Extract the (x, y) coordinate from the center of the cell holding the provided text.  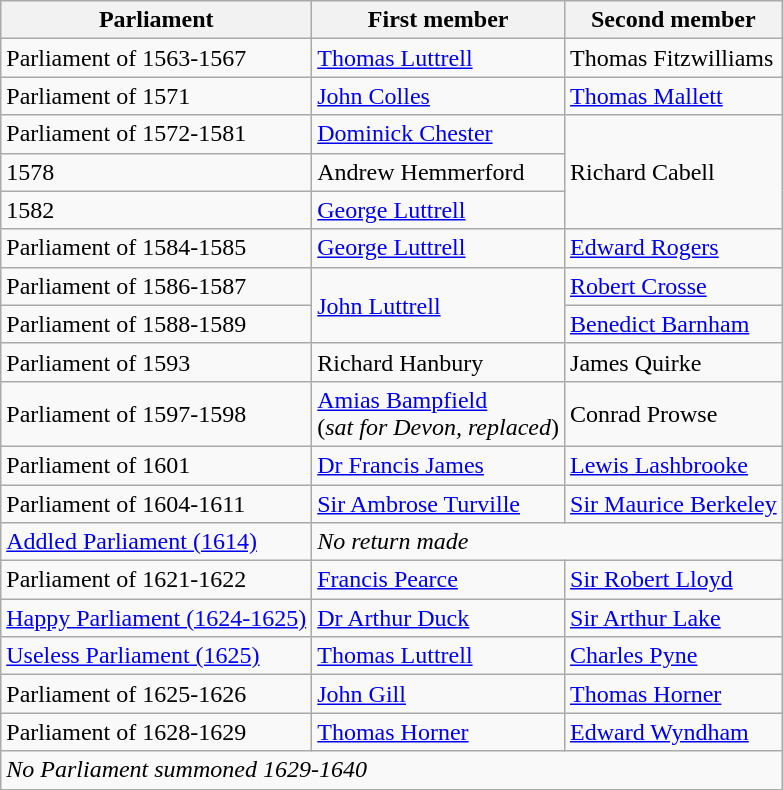
Edward Wyndham (674, 732)
Robert Crosse (674, 286)
Parliament of 1604-1611 (156, 503)
Parliament of 1588-1589 (156, 324)
Parliament of 1625-1626 (156, 694)
No return made (547, 542)
John Luttrell (438, 305)
Parliament of 1597-1598 (156, 414)
Useless Parliament (1625) (156, 656)
Thomas Fitzwilliams (674, 58)
Sir Arthur Lake (674, 618)
Second member (674, 20)
Benedict Barnham (674, 324)
Happy Parliament (1624-1625) (156, 618)
1582 (156, 210)
Parliament (156, 20)
Sir Maurice Berkeley (674, 503)
First member (438, 20)
Parliament of 1593 (156, 362)
Dr Arthur Duck (438, 618)
Amias Bampfield (sat for Devon, replaced) (438, 414)
Lewis Lashbrooke (674, 465)
John Colles (438, 96)
Thomas Mallett (674, 96)
Charles Pyne (674, 656)
Conrad Prowse (674, 414)
Edward Rogers (674, 248)
Parliament of 1621-1622 (156, 580)
Sir Robert Lloyd (674, 580)
Richard Cabell (674, 172)
James Quirke (674, 362)
Parliament of 1586-1587 (156, 286)
Parliament of 1563-1567 (156, 58)
No Parliament summoned 1629-1640 (392, 770)
Dr Francis James (438, 465)
Parliament of 1601 (156, 465)
Andrew Hemmerford (438, 172)
Parliament of 1571 (156, 96)
Dominick Chester (438, 134)
Francis Pearce (438, 580)
Parliament of 1572-1581 (156, 134)
Addled Parliament (1614) (156, 542)
John Gill (438, 694)
Parliament of 1628-1629 (156, 732)
1578 (156, 172)
Richard Hanbury (438, 362)
Parliament of 1584-1585 (156, 248)
Sir Ambrose Turville (438, 503)
